Output the (X, Y) coordinate of the center of the cell containing the given text.  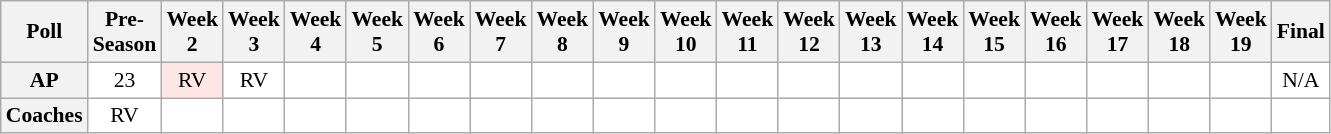
Week10 (686, 32)
Week14 (933, 32)
Week2 (192, 32)
Week15 (994, 32)
Week11 (748, 32)
Week3 (254, 32)
N/A (1301, 80)
Week8 (562, 32)
Week19 (1241, 32)
Week13 (871, 32)
Final (1301, 32)
Coaches (44, 116)
Week16 (1056, 32)
Week9 (624, 32)
Week4 (316, 32)
Week12 (809, 32)
Week18 (1179, 32)
Week5 (377, 32)
Week6 (439, 32)
23 (125, 80)
Week7 (501, 32)
Pre-Season (125, 32)
Poll (44, 32)
AP (44, 80)
Week17 (1118, 32)
